Return [x, y] of the center of cell containing provided text 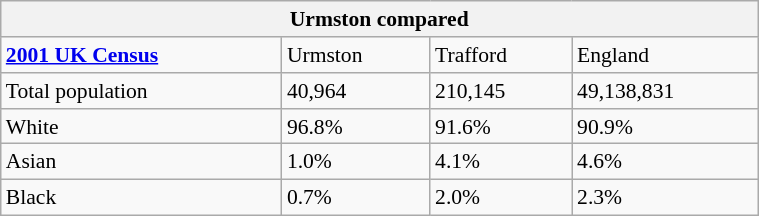
49,138,831 [665, 91]
40,964 [356, 91]
Asian [142, 162]
Black [142, 197]
2.0% [501, 197]
4.6% [665, 162]
Trafford [501, 55]
Total population [142, 91]
4.1% [501, 162]
White [142, 126]
1.0% [356, 162]
2.3% [665, 197]
Urmston [356, 55]
2001 UK Census [142, 55]
Urmston compared [380, 19]
91.6% [501, 126]
0.7% [356, 197]
210,145 [501, 91]
90.9% [665, 126]
96.8% [356, 126]
England [665, 55]
